Extract the [X, Y] coordinate from the center of the cell holding the provided text.  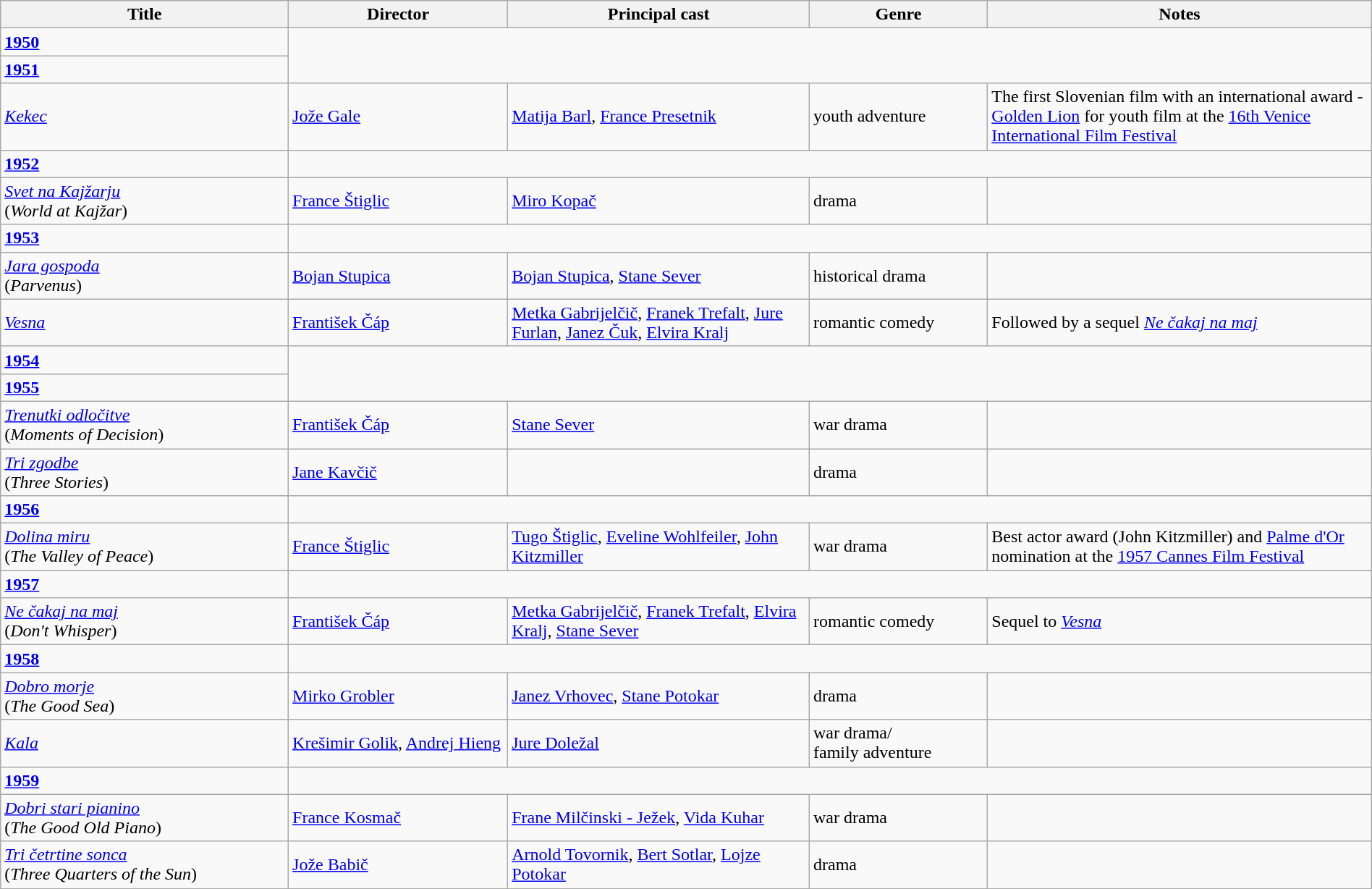
Best actor award (John Kitzmiller) and Palme d'Or nomination at the 1957 Cannes Film Festival [1180, 547]
Arnold Tovornik, Bert Sotlar, Lojze Potokar [659, 864]
Frane Milčinski - Ježek, Vida Kuhar [659, 818]
Jara gospoda(Parvenus) [145, 275]
Jane Kavčič [398, 472]
Genre [898, 14]
Stane Sever [659, 424]
Metka Gabrijelčič, Franek Trefalt, Elvira Kralj, Stane Sever [659, 621]
Mirko Grobler [398, 696]
1952 [145, 164]
1957 [145, 584]
Followed by a sequel Ne čakaj na maj [1180, 323]
Title [145, 14]
Janez Vrhovec, Stane Potokar [659, 696]
Ne čakaj na maj(Don't Whisper) [145, 621]
Matija Barl, France Presetnik [659, 117]
Dobro morje(The Good Sea) [145, 696]
Sequel to Vesna [1180, 621]
Bojan Stupica [398, 275]
Dobri stari pianino(The Good Old Piano) [145, 818]
Dolina miru(The Valley of Peace) [145, 547]
Trenutki odločitve(Moments of Decision) [145, 424]
Svet na Kajžarju(World at Kajžar) [145, 201]
France Kosmač [398, 818]
Jure Doležal [659, 743]
war drama/family adventure [898, 743]
Tri četrtine sonca(Three Quarters of the Sun) [145, 864]
1959 [145, 780]
Metka Gabrijelčič, Franek Trefalt, Jure Furlan, Janez Čuk, Elvira Kralj [659, 323]
Tugo Štiglic, Eveline Wohlfeiler, John Kitzmiller [659, 547]
Director [398, 14]
1950 [145, 42]
youth adventure [898, 117]
Bojan Stupica, Stane Sever [659, 275]
historical drama [898, 275]
Principal cast [659, 14]
Miro Kopač [659, 201]
Tri zgodbe(Three Stories) [145, 472]
1958 [145, 659]
1953 [145, 238]
1954 [145, 360]
Kala [145, 743]
Krešimir Golik, Andrej Hieng [398, 743]
Notes [1180, 14]
Vesna [145, 323]
The first Slovenian film with an international award - Golden Lion for youth film at the 16th Venice International Film Festival [1180, 117]
Jože Babič [398, 864]
1951 [145, 69]
Kekec [145, 117]
1955 [145, 387]
Jože Gale [398, 117]
1956 [145, 510]
